Search for the cell housing the specified text and yield its [x, y] center coordinate. 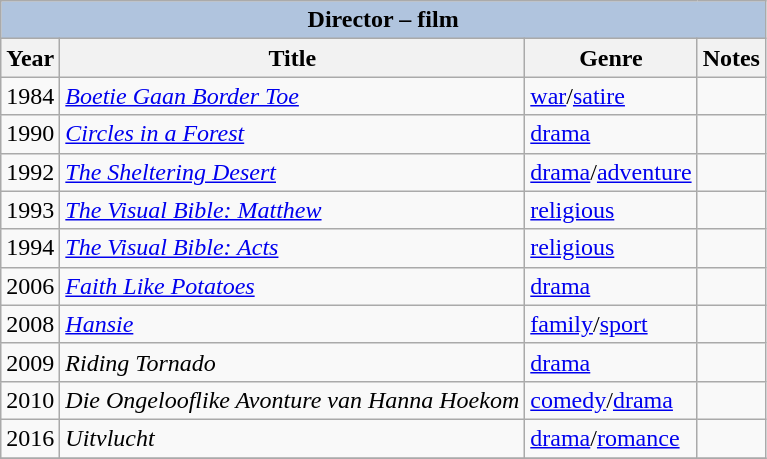
drama/romance [611, 438]
Hansie [292, 324]
2009 [30, 362]
1993 [30, 210]
Genre [611, 58]
family/sport [611, 324]
2008 [30, 324]
1990 [30, 134]
The Sheltering Desert [292, 172]
Notes [731, 58]
The Visual Bible: Acts [292, 248]
Circles in a Forest [292, 134]
1994 [30, 248]
2006 [30, 286]
1984 [30, 96]
1992 [30, 172]
Die Ongelooflike Avonture van Hanna Hoekom [292, 400]
2016 [30, 438]
Faith Like Potatoes [292, 286]
Boetie Gaan Border Toe [292, 96]
Riding Tornado [292, 362]
2010 [30, 400]
The Visual Bible: Matthew [292, 210]
Title [292, 58]
war/satire [611, 96]
comedy/drama [611, 400]
Uitvlucht [292, 438]
drama/adventure [611, 172]
Year [30, 58]
Director – film [384, 20]
